Scan for the cell matching the given text and deliver its (x, y) coordinate at center. 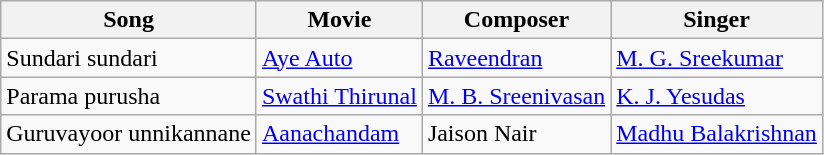
Madhu Balakrishnan (717, 134)
Singer (717, 20)
M. B. Sreenivasan (516, 96)
M. G. Sreekumar (717, 58)
Aanachandam (339, 134)
Raveendran (516, 58)
Parama purusha (129, 96)
Movie (339, 20)
Composer (516, 20)
Aye Auto (339, 58)
Song (129, 20)
Sundari sundari (129, 58)
K. J. Yesudas (717, 96)
Swathi Thirunal (339, 96)
Guruvayoor unnikannane (129, 134)
Jaison Nair (516, 134)
